Find where the given text appears and provide that cell's center as [X, Y] coordinate. 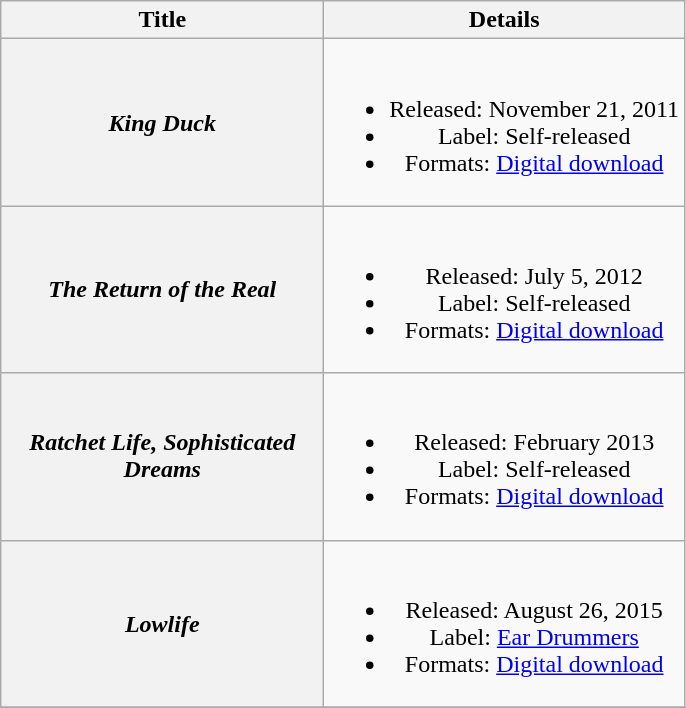
The Return of the Real [162, 290]
Released: July 5, 2012Label: Self-releasedFormats: Digital download [504, 290]
Released: February 2013Label: Self-releasedFormats: Digital download [504, 456]
Details [504, 20]
Ratchet Life, Sophisticated Dreams [162, 456]
King Duck [162, 122]
Released: November 21, 2011Label: Self-releasedFormats: Digital download [504, 122]
Title [162, 20]
Released: August 26, 2015Label: Ear DrummersFormats: Digital download [504, 624]
Lowlife [162, 624]
